Return the [X, Y] coordinate for the center point of the cell that contains the specified text.  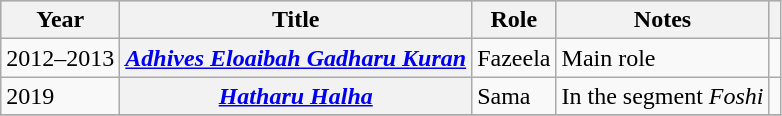
Main role [662, 58]
Hatharu Halha [296, 96]
Adhives Eloaibah Gadharu Kuran [296, 58]
Notes [662, 20]
2012–2013 [60, 58]
Title [296, 20]
Year [60, 20]
2019 [60, 96]
Fazeela [514, 58]
Role [514, 20]
In the segment Foshi [662, 96]
Sama [514, 96]
